Find where the given text appears and provide that cell's center as [X, Y] coordinate. 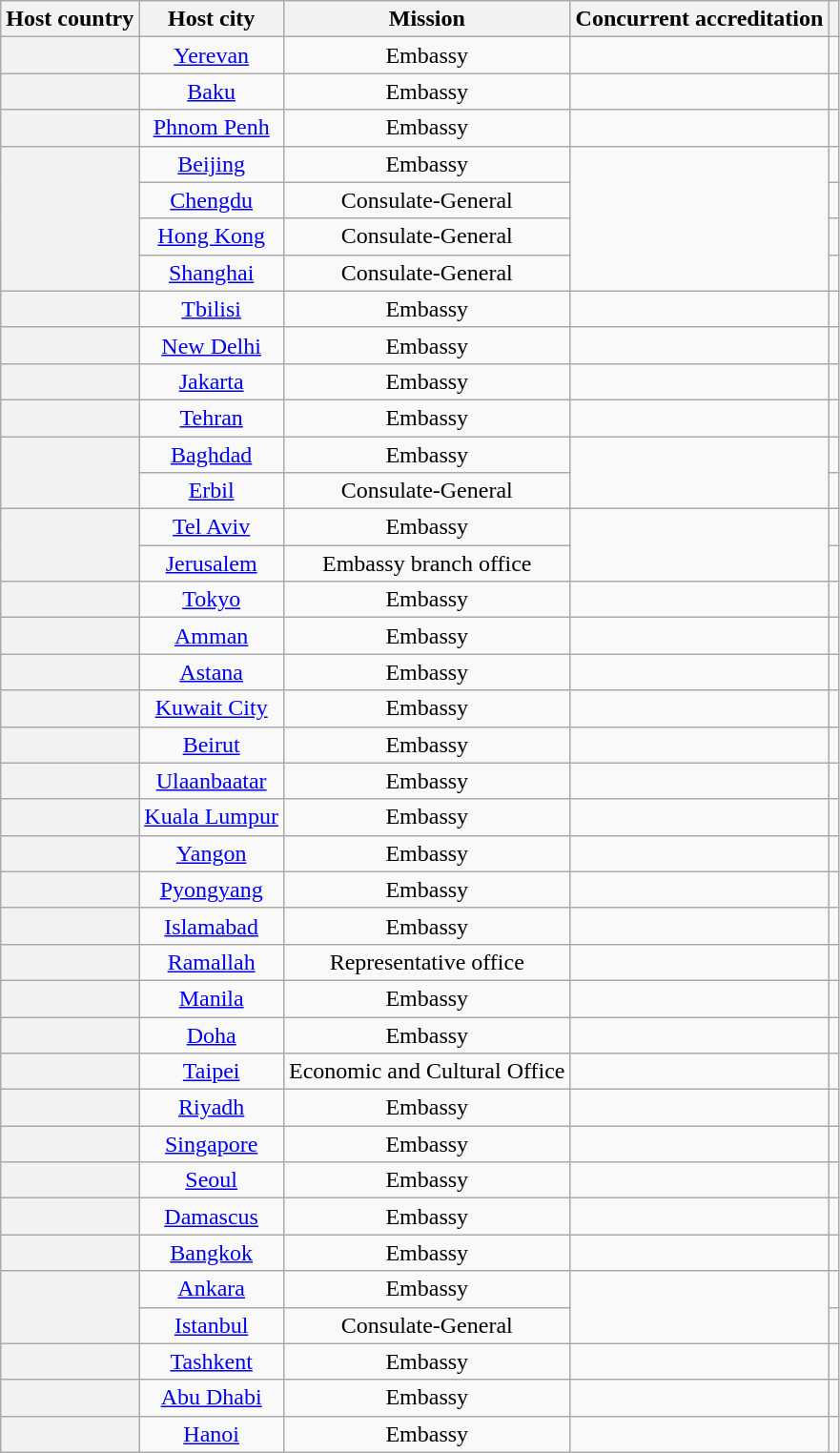
Baghdad [212, 455]
Riyadh [212, 1108]
Islamabad [212, 926]
Erbil [212, 491]
Hanoi [212, 1434]
Kuwait City [212, 708]
Beijing [212, 164]
Tbilisi [212, 309]
Beirut [212, 745]
Damascus [212, 1217]
Tel Aviv [212, 527]
Seoul [212, 1180]
Yangon [212, 853]
Hong Kong [212, 236]
Baku [212, 92]
Host country [71, 19]
Tokyo [212, 600]
Phnom Penh [212, 128]
Manila [212, 998]
Ulaanbaatar [212, 781]
Tashkent [212, 1361]
Istanbul [212, 1325]
Yerevan [212, 55]
New Delhi [212, 345]
Mission [427, 19]
Amman [212, 636]
Chengdu [212, 200]
Ramallah [212, 962]
Shanghai [212, 273]
Astana [212, 672]
Jerusalem [212, 563]
Jakarta [212, 381]
Economic and Cultural Office [427, 1072]
Bangkok [212, 1253]
Doha [212, 1034]
Abu Dhabi [212, 1398]
Kuala Lumpur [212, 817]
Host city [212, 19]
Taipei [212, 1072]
Tehran [212, 418]
Embassy branch office [427, 563]
Representative office [427, 962]
Pyongyang [212, 890]
Singapore [212, 1144]
Ankara [212, 1289]
Concurrent accreditation [700, 19]
